Pinpoint the cell where the given text exists, returning its [x, y] midpoint coordinate. 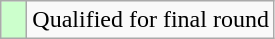
Qualified for final round [151, 20]
